Find where the given text appears and provide that cell's center as [x, y] coordinate. 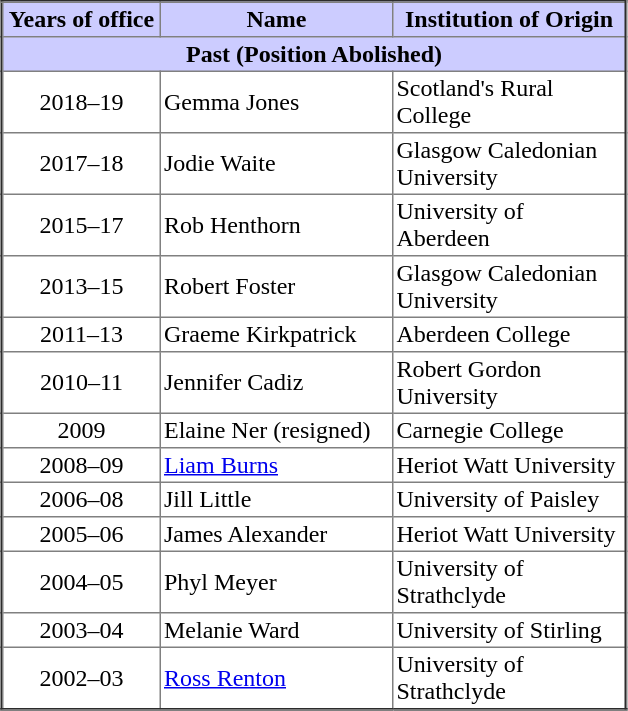
Jodie Waite [276, 164]
2011–13 [81, 334]
Liam Burns [276, 465]
Phyl Meyer [276, 582]
Institution of Origin [510, 20]
2005–06 [81, 534]
Rob Henthorn [276, 225]
Ross Renton [276, 678]
James Alexander [276, 534]
Robert Gordon University [510, 383]
2002–03 [81, 678]
Name [276, 20]
2008–09 [81, 465]
2004–05 [81, 582]
Jennifer Cadiz [276, 383]
Melanie Ward [276, 630]
2017–18 [81, 164]
2013–15 [81, 287]
University of Aberdeen [510, 225]
Years of office [81, 20]
Graeme Kirkpatrick [276, 334]
2010–11 [81, 383]
Past (Position Abolished) [314, 54]
2003–04 [81, 630]
2018–19 [81, 102]
2015–17 [81, 225]
Robert Foster [276, 287]
Elaine Ner (resigned) [276, 430]
Gemma Jones [276, 102]
Jill Little [276, 499]
University of Paisley [510, 499]
Carnegie College [510, 430]
Scotland's Rural College [510, 102]
2006–08 [81, 499]
University of Stirling [510, 630]
2009 [81, 430]
Aberdeen College [510, 334]
